Output the [X, Y] coordinate of the center of the cell containing the given text.  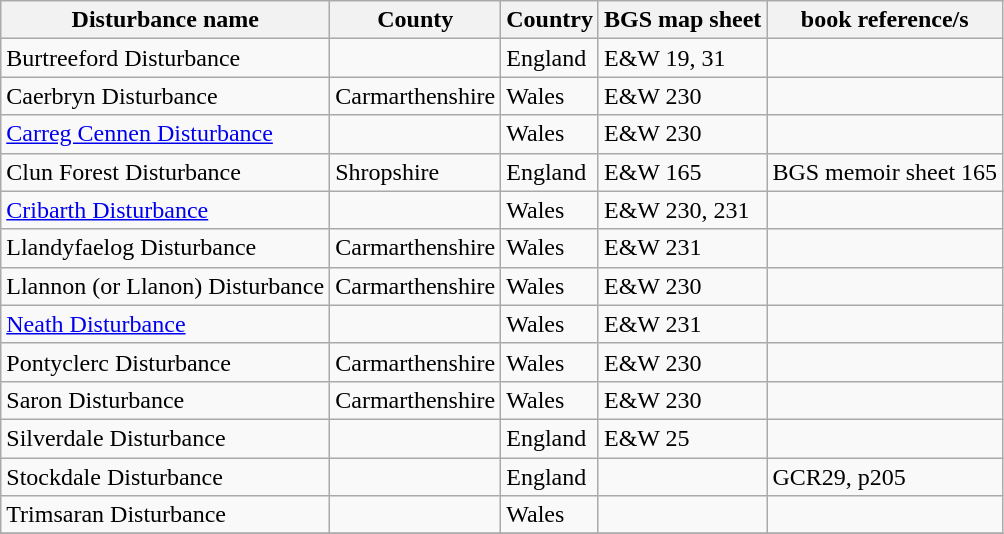
Stockdale Disturbance [166, 477]
E&W 230, 231 [682, 210]
Saron Disturbance [166, 400]
Trimsaran Disturbance [166, 515]
Clun Forest Disturbance [166, 172]
Silverdale Disturbance [166, 438]
Llandyfaelog Disturbance [166, 248]
Shropshire [416, 172]
Country [550, 20]
Cribarth Disturbance [166, 210]
Burtreeford Disturbance [166, 58]
Disturbance name [166, 20]
E&W 25 [682, 438]
Caerbryn Disturbance [166, 96]
GCR29, p205 [885, 477]
Pontyclerc Disturbance [166, 362]
Carreg Cennen Disturbance [166, 134]
E&W 165 [682, 172]
BGS map sheet [682, 20]
County [416, 20]
E&W 19, 31 [682, 58]
Neath Disturbance [166, 324]
Llannon (or Llanon) Disturbance [166, 286]
BGS memoir sheet 165 [885, 172]
book reference/s [885, 20]
